Locate the cell with the specified text and output its [X, Y] center coordinate. 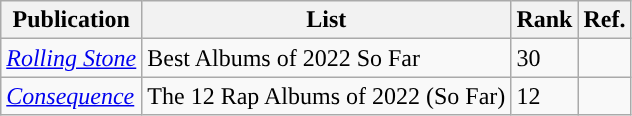
30 [544, 58]
Consequence [72, 96]
Ref. [604, 20]
Publication [72, 20]
List [326, 20]
Rank [544, 20]
Rolling Stone [72, 58]
The 12 Rap Albums of 2022 (So Far) [326, 96]
12 [544, 96]
Best Albums of 2022 So Far [326, 58]
